Capture the cell that displays the provided text and extract its [X, Y] central coordinate. 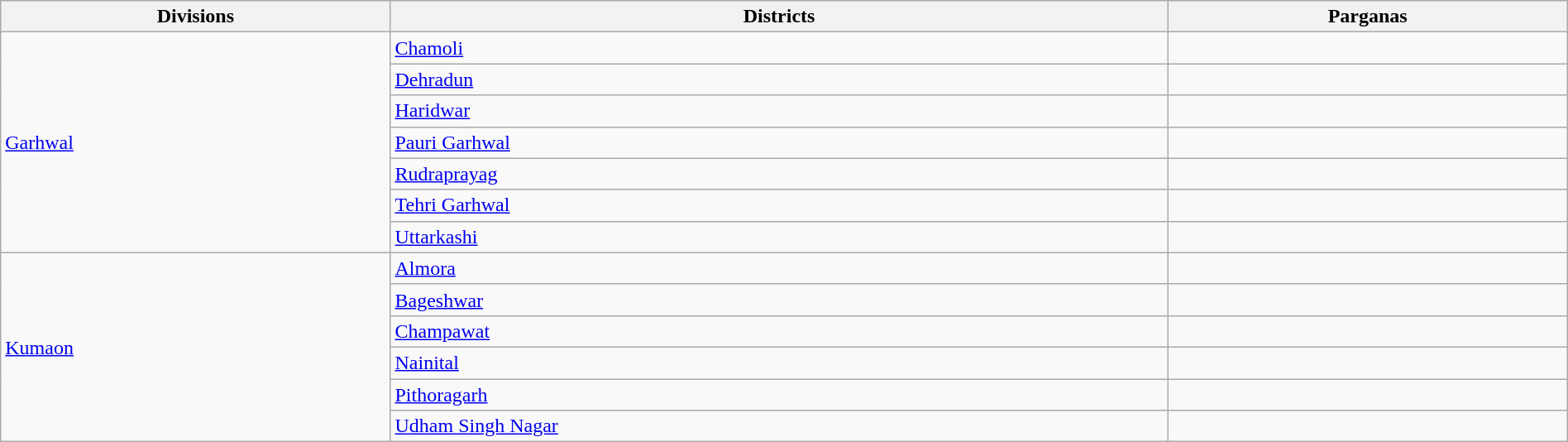
Parganas [1368, 17]
Pauri Garhwal [779, 142]
Dehradun [779, 79]
Uttarkashi [779, 237]
Pithoragarh [779, 395]
Rudraprayag [779, 174]
Chamoli [779, 48]
Udham Singh Nagar [779, 426]
Garhwal [195, 142]
Tehri Garhwal [779, 205]
Divisions [195, 17]
Almora [779, 268]
Nainital [779, 363]
Haridwar [779, 111]
Champawat [779, 331]
Bageshwar [779, 300]
Districts [779, 17]
Kumaon [195, 347]
